Find where the given text appears and provide that cell's center as [x, y] coordinate. 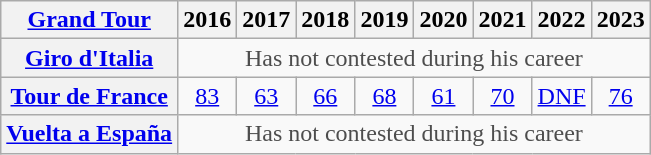
Grand Tour [90, 20]
61 [444, 96]
76 [620, 96]
Giro d'Italia [90, 58]
2023 [620, 20]
2019 [384, 20]
68 [384, 96]
83 [208, 96]
Vuelta a España [90, 134]
DNF [562, 96]
2020 [444, 20]
70 [502, 96]
2018 [326, 20]
66 [326, 96]
2017 [266, 20]
63 [266, 96]
2021 [502, 20]
2022 [562, 20]
2016 [208, 20]
Tour de France [90, 96]
